Search for the cell housing the specified text and yield its [x, y] center coordinate. 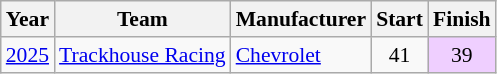
Year [28, 19]
2025 [28, 55]
Finish [462, 19]
Team [142, 19]
Trackhouse Racing [142, 55]
39 [462, 55]
41 [400, 55]
Chevrolet [301, 55]
Manufacturer [301, 19]
Start [400, 19]
